Extract the [X, Y] coordinate from the center of the cell holding the provided text.  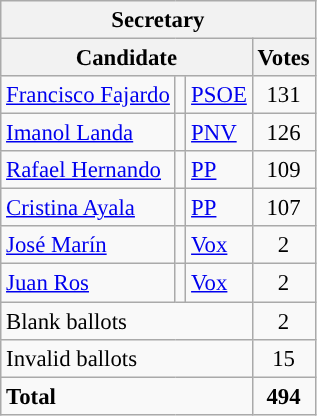
Candidate [126, 58]
Rafael Hernando [88, 170]
109 [284, 170]
107 [284, 208]
Votes [284, 58]
PSOE [219, 95]
Blank ballots [126, 321]
494 [284, 396]
Francisco Fajardo [88, 95]
Juan Ros [88, 283]
José Marín [88, 245]
131 [284, 95]
Invalid ballots [126, 358]
Imanol Landa [88, 133]
Total [126, 396]
Secretary [158, 20]
Cristina Ayala [88, 208]
PNV [219, 133]
15 [284, 358]
126 [284, 133]
